Extract the [X, Y] coordinate from the center of the cell holding the provided text.  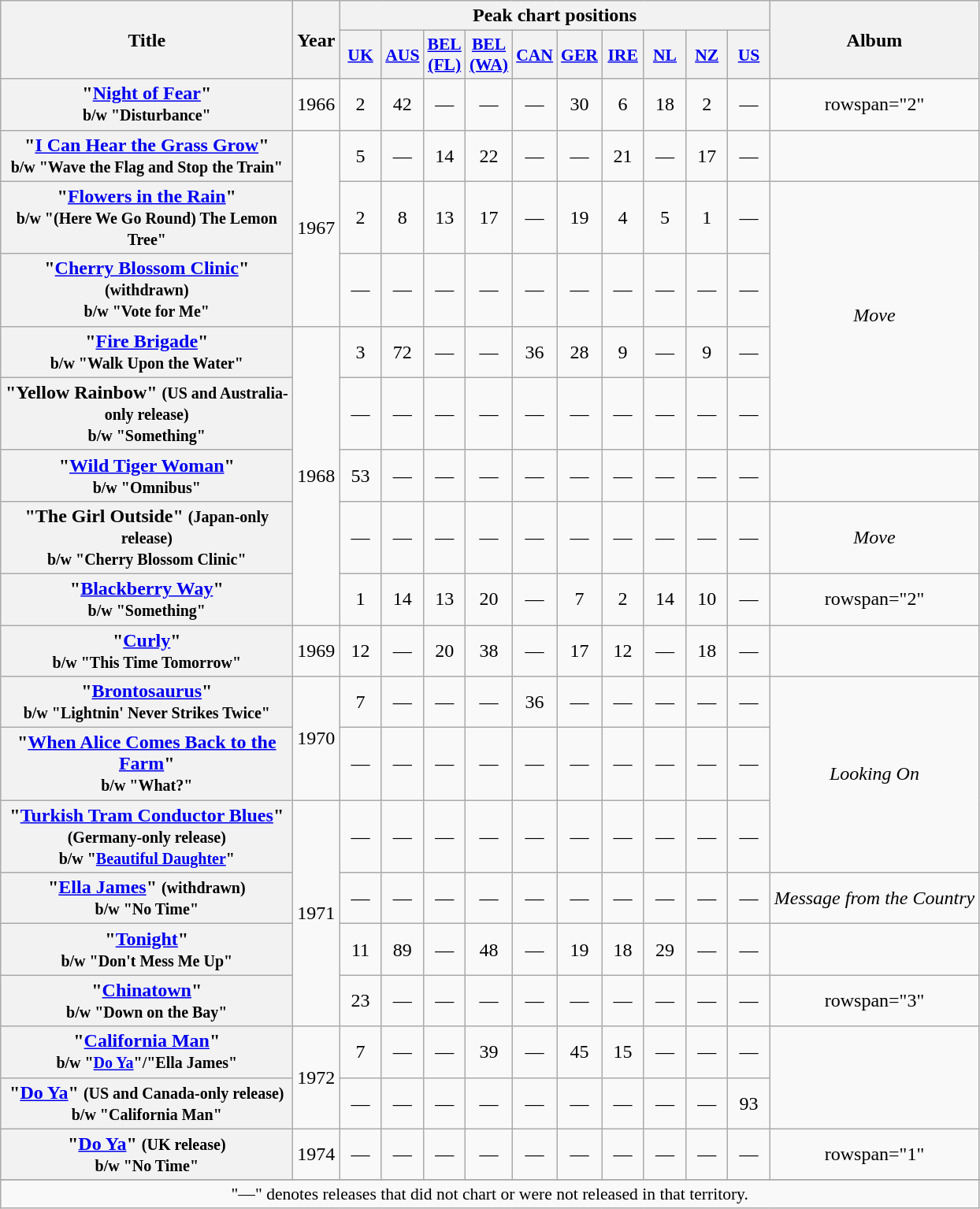
45 [580, 1052]
38 [488, 651]
3 [361, 351]
BEL (FL) [444, 55]
US [748, 55]
UK [361, 55]
"Ella James" (withdrawn)b/w "No Time" [147, 898]
30 [580, 104]
"Curly"b/w "This Time Tomorrow" [147, 651]
"Fire Brigade"b/w "Walk Upon the Water" [147, 351]
1970 [317, 739]
Peak chart positions [555, 16]
Title [147, 39]
NZ [707, 55]
AUS [402, 55]
"Blackberry Way"b/w "Something" [147, 599]
"Yellow Rainbow" (US and Australia-only release)b/w "Something" [147, 414]
"Flowers in the Rain"b/w "(Here We Go Round) The Lemon Tree" [147, 217]
39 [488, 1052]
1974 [317, 1155]
1967 [317, 228]
"California Man"b/w "Do Ya"/"Ella James" [147, 1052]
1968 [317, 476]
Message from the Country [874, 898]
22 [488, 156]
Album [874, 39]
"Wild Tiger Woman"b/w "Omnibus" [147, 476]
GER [580, 55]
rowspan="1" [874, 1155]
"Night of Fear"b/w "Disturbance" [147, 104]
IRE [622, 55]
"When Alice Comes Back to the Farm"b/w "What?" [147, 764]
42 [402, 104]
6 [622, 104]
rowspan="3" [874, 1000]
1966 [317, 104]
28 [580, 351]
93 [748, 1103]
"I Can Hear the Grass Grow"b/w "Wave the Flag and Stop the Train" [147, 156]
"Brontosaurus"b/w "Lightnin' Never Strikes Twice" [147, 703]
29 [665, 950]
CAN [534, 55]
15 [622, 1052]
10 [707, 599]
1972 [317, 1077]
89 [402, 950]
72 [402, 351]
Looking On [874, 775]
"Do Ya" (US and Canada-only release)b/w "California Man" [147, 1103]
"Turkish Tram Conductor Blues" (Germany-only release)b/w "Beautiful Daughter" [147, 836]
"Cherry Blossom Clinic" (withdrawn)b/w "Vote for Me" [147, 290]
21 [622, 156]
BEL (WA) [488, 55]
53 [361, 476]
1969 [317, 651]
8 [402, 217]
"—" denotes releases that did not chart or were not released in that territory. [490, 1194]
NL [665, 55]
4 [622, 217]
"Chinatown"b/w "Down on the Bay" [147, 1000]
1971 [317, 914]
23 [361, 1000]
Year [317, 39]
11 [361, 950]
"The Girl Outside" (Japan-only release)b/w "Cherry Blossom Clinic" [147, 537]
"Do Ya" (UK release)b/w "No Time" [147, 1155]
48 [488, 950]
"Tonight"b/w "Don't Mess Me Up" [147, 950]
